Output the (X, Y) coordinate of the center of the cell containing the given text.  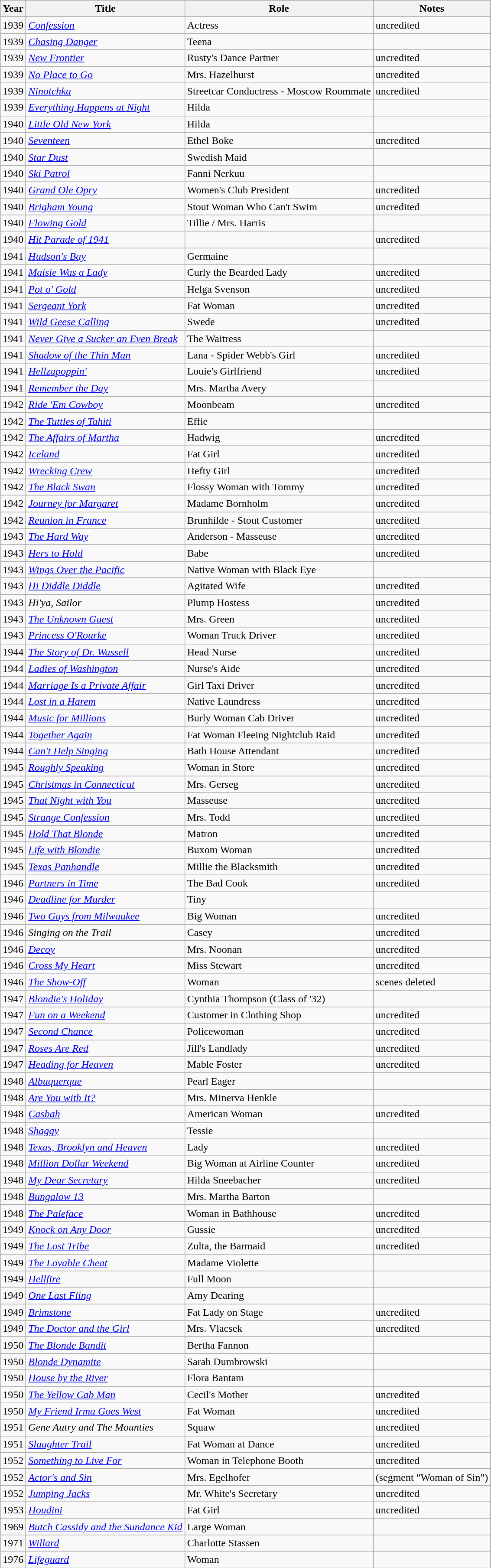
Mrs. Egelhofer (279, 1477)
The Tuttles of Tahiti (105, 421)
Millie the Blacksmith (279, 867)
Ski Patrol (105, 173)
Wild Geese Calling (105, 322)
The Blonde Bandit (105, 1345)
Hadwig (279, 437)
Germaine (279, 256)
1976 (13, 1560)
Ladies of Washington (105, 668)
Hefty Girl (279, 470)
Little Old New York (105, 124)
Blonde Dynamite (105, 1362)
Hi Diddle Diddle (105, 586)
Year (13, 9)
Butch Cassidy and the Sundance Kid (105, 1526)
Woman Truck Driver (279, 636)
Women's Club President (279, 190)
Rusty's Dance Partner (279, 58)
Big Woman (279, 916)
Large Woman (279, 1526)
Role (279, 9)
Gene Autry and The Mounties (105, 1428)
Together Again (105, 735)
Louie's Girlfriend (279, 372)
Hi'ya, Sailor (105, 603)
Helga Svenson (279, 289)
Notes (432, 9)
Life with Blondie (105, 850)
Lady (279, 1147)
Policewoman (279, 1032)
Heading for Heaven (105, 1065)
Customer in Clothing Shop (279, 1015)
One Last Fling (105, 1296)
Cross My Heart (105, 965)
Cynthia Thompson (Class of '32) (279, 998)
1953 (13, 1510)
Princess O'Rourke (105, 636)
My Friend Irma Goes West (105, 1411)
Hold That Blonde (105, 834)
Sergeant York (105, 306)
Brimstone (105, 1312)
Confession (105, 25)
Mr. White's Secretary (279, 1493)
Actor's and Sin (105, 1477)
Moonbeam (279, 404)
Squaw (279, 1428)
Tillie / Mrs. Harris (279, 223)
Mrs. Martha Avery (279, 388)
(segment "Woman of Sin") (432, 1477)
Shaggy (105, 1131)
The Story of Dr. Wassell (105, 652)
Burly Woman Cab Driver (279, 718)
Bungalow 13 (105, 1196)
Woman in Bathhouse (279, 1213)
Jumping Jacks (105, 1493)
Miss Stewart (279, 965)
Reunion in France (105, 520)
Plump Hostess (279, 603)
Girl Taxi Driver (279, 685)
The Hard Way (105, 537)
Knock on Any Door (105, 1229)
Marriage Is a Private Affair (105, 685)
Mrs. Hazelhurst (279, 75)
Streetcar Conductress - Moscow Roommate (279, 91)
Ride 'Em Cowboy (105, 404)
Buxom Woman (279, 850)
Mable Foster (279, 1065)
Lost in a Harem (105, 701)
Charlotte Stassen (279, 1543)
Journey for Margaret (105, 504)
Wings Over the Pacific (105, 570)
Are You with It? (105, 1098)
Mrs. Green (279, 619)
Wrecking Crew (105, 470)
Babe (279, 553)
Casey (279, 932)
Hellfire (105, 1279)
Ninotchka (105, 91)
Masseuse (279, 801)
Decoy (105, 949)
The Paleface (105, 1213)
Big Woman at Airline Counter (279, 1164)
1969 (13, 1526)
Texas, Brooklyn and Heaven (105, 1147)
Texas Panhandle (105, 867)
Music for Millions (105, 718)
Hilda Sneebacher (279, 1180)
Fat Lady on Stage (279, 1312)
Lana - Spider Webb's Girl (279, 355)
Everything Happens at Night (105, 108)
Casbah (105, 1114)
Stout Woman Who Can't Swim (279, 207)
The Yellow Cab Man (105, 1395)
Madame Bornholm (279, 504)
Chasing Danger (105, 42)
Swede (279, 322)
Roughly Speaking (105, 768)
Hellzapoppin' (105, 372)
Brunhilde - Stout Customer (279, 520)
Fanni Nerkuu (279, 173)
Mrs. Vlacsek (279, 1329)
Houdini (105, 1510)
Flora Bantam (279, 1378)
Effie (279, 421)
Matron (279, 834)
Can't Help Singing (105, 751)
Something to Live For (105, 1460)
Roses Are Red (105, 1048)
New Frontier (105, 58)
Million Dollar Weekend (105, 1164)
Anderson - Masseuse (279, 537)
Tiny (279, 900)
Sarah Dumbrowski (279, 1362)
The Show-Off (105, 982)
That Night with You (105, 801)
Flossy Woman with Tommy (279, 487)
Bertha Fannon (279, 1345)
Remember the Day (105, 388)
Amy Dearing (279, 1296)
No Place to Go (105, 75)
Fat Woman at Dance (279, 1444)
Ethel Boke (279, 140)
The Lovable Cheat (105, 1263)
Swedish Maid (279, 157)
Zulta, the Barmaid (279, 1246)
Grand Ole Opry (105, 190)
Maisie Was a Lady (105, 273)
Full Moon (279, 1279)
The Unknown Guest (105, 619)
Pot o' Gold (105, 289)
Slaughter Trail (105, 1444)
Tessie (279, 1131)
Teena (279, 42)
Hit Parade of 1941 (105, 240)
Mrs. Martha Barton (279, 1196)
The Waitress (279, 339)
Agitated Wife (279, 586)
Woman in Telephone Booth (279, 1460)
Partners in Time (105, 883)
Native Woman with Black Eye (279, 570)
Flowing Gold (105, 223)
Cecil's Mother (279, 1395)
Fat Woman Fleeing Nightclub Raid (279, 735)
Brigham Young (105, 207)
House by the River (105, 1378)
scenes deleted (432, 982)
Willard (105, 1543)
Star Dust (105, 157)
Title (105, 9)
Shadow of the Thin Man (105, 355)
Lifeguard (105, 1560)
American Woman (279, 1114)
Actress (279, 25)
Mrs. Todd (279, 817)
Mrs. Gerseg (279, 784)
Iceland (105, 454)
Hudson's Bay (105, 256)
Hers to Hold (105, 553)
Albuquerque (105, 1081)
Mrs. Noonan (279, 949)
Native Laundress (279, 701)
Christmas in Connecticut (105, 784)
The Bad Cook (279, 883)
Second Chance (105, 1032)
Nurse's Aide (279, 668)
Bath House Attendant (279, 751)
My Dear Secretary (105, 1180)
Never Give a Sucker an Even Break (105, 339)
The Affairs of Martha (105, 437)
The Lost Tribe (105, 1246)
Mrs. Minerva Henkle (279, 1098)
Pearl Eager (279, 1081)
Deadline for Murder (105, 900)
Madame Violette (279, 1263)
The Black Swan (105, 487)
The Doctor and the Girl (105, 1329)
Fun on a Weekend (105, 1015)
1971 (13, 1543)
Two Guys from Milwaukee (105, 916)
Jill's Landlady (279, 1048)
Singing on the Trail (105, 932)
Curly the Bearded Lady (279, 273)
Gussie (279, 1229)
Strange Confession (105, 817)
Seventeen (105, 140)
Head Nurse (279, 652)
Woman in Store (279, 768)
Blondie's Holiday (105, 998)
